Find where the given text appears and provide that cell's center as [x, y] coordinate. 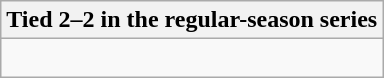
Tied 2–2 in the regular-season series [192, 20]
